Return the (x, y) coordinate for the center point of the cell that contains the specified text.  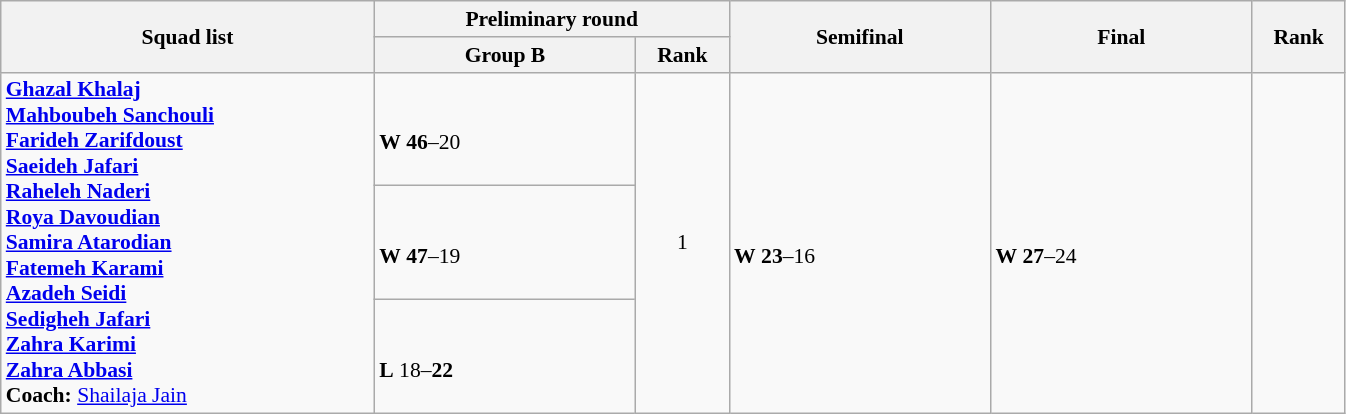
W 23–16 (860, 243)
Group B (504, 55)
W 27–24 (1120, 243)
Final (1120, 36)
1 (682, 243)
Squad list (188, 36)
L 18–22 (504, 357)
W 47–19 (504, 243)
Preliminary round (552, 19)
W 46–20 (504, 129)
Semifinal (860, 36)
